Pinpoint the cell where the given text exists, returning its (x, y) midpoint coordinate. 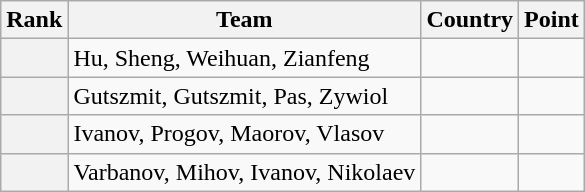
Ivanov, Progov, Maorov, Vlasov (244, 134)
Gutszmit, Gutszmit, Pas, Zywiol (244, 96)
Rank (34, 20)
Varbanov, Mihov, Ivanov, Nikolaev (244, 172)
Point (552, 20)
Country (470, 20)
Hu, Sheng, Weihuan, Zianfeng (244, 58)
Team (244, 20)
